Output the [x, y] coordinate of the center of the cell containing the given text.  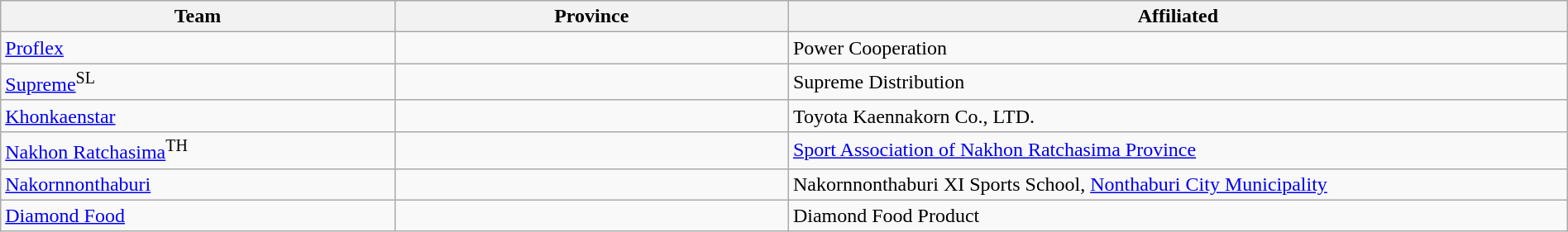
Khonkaenstar [198, 116]
Toyota Kaennakorn Co., LTD. [1178, 116]
Diamond Food [198, 215]
Supreme Distribution [1178, 83]
Proflex [198, 48]
Nakornnonthaburi XI Sports School, Nonthaburi City Municipality [1178, 184]
SupremeSL [198, 83]
Team [198, 17]
Diamond Food Product [1178, 215]
Power Cooperation [1178, 48]
Nakornnonthaburi [198, 184]
Nakhon RatchasimaTH [198, 150]
Province [591, 17]
Affiliated [1178, 17]
Sport Association of Nakhon Ratchasima Province [1178, 150]
